From the cell containing the given text, extract its center point as [x, y] coordinate. 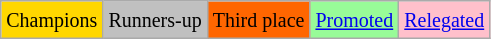
Relegated [444, 20]
Promoted [354, 20]
Third place [258, 20]
Champions [52, 20]
Runners-up [155, 20]
